Capture the cell that displays the provided text and extract its (x, y) central coordinate. 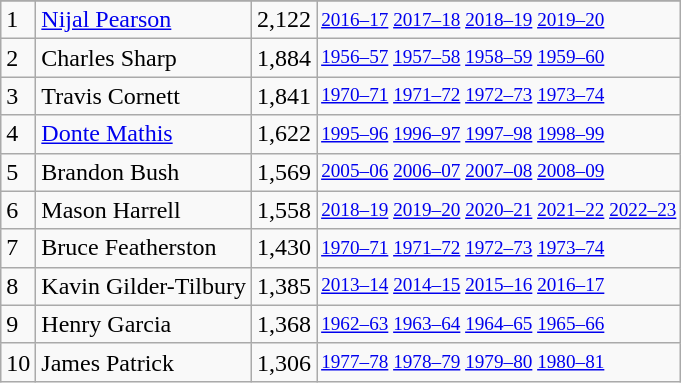
2013–14 2014–15 2015–16 2016–17 (499, 286)
1,430 (284, 248)
1995–96 1996–97 1997–98 1998–99 (499, 134)
8 (18, 286)
Mason Harrell (144, 210)
2018–19 2019–20 2020–21 2021–22 2022–23 (499, 210)
Donte Mathis (144, 134)
1,841 (284, 96)
Bruce Featherston (144, 248)
1 (18, 20)
2,122 (284, 20)
Brandon Bush (144, 172)
1977–78 1978–79 1979–80 1980–81 (499, 362)
1956–57 1957–58 1958–59 1959–60 (499, 58)
1,368 (284, 324)
1,558 (284, 210)
7 (18, 248)
4 (18, 134)
1,569 (284, 172)
9 (18, 324)
10 (18, 362)
Nijal Pearson (144, 20)
Travis Cornett (144, 96)
Charles Sharp (144, 58)
2005–06 2006–07 2007–08 2008–09 (499, 172)
1,385 (284, 286)
1,306 (284, 362)
James Patrick (144, 362)
Kavin Gilder-Tilbury (144, 286)
3 (18, 96)
5 (18, 172)
1962–63 1963–64 1964–65 1965–66 (499, 324)
2 (18, 58)
2016–17 2017–18 2018–19 2019–20 (499, 20)
6 (18, 210)
1,884 (284, 58)
Henry Garcia (144, 324)
1,622 (284, 134)
